Search for the cell housing the specified text and yield its (X, Y) center coordinate. 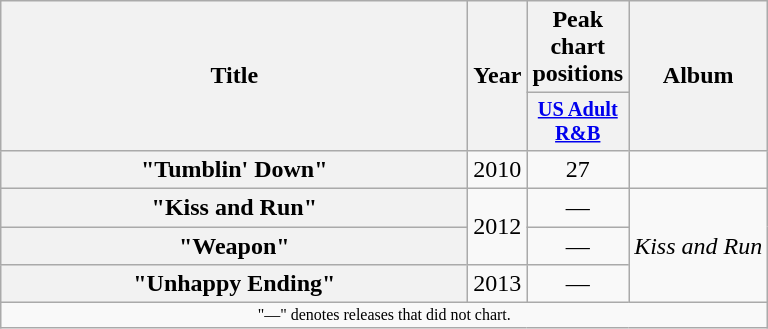
"Tumblin' Down" (234, 169)
2010 (498, 169)
Album (698, 76)
2013 (498, 284)
Kiss and Run (698, 246)
"Weapon" (234, 246)
2012 (498, 227)
"—" denotes releases that did not chart. (384, 315)
"Unhappy Ending" (234, 284)
Year (498, 76)
Peak chart positions (578, 47)
Title (234, 76)
27 (578, 169)
US Adult R&B (578, 122)
"Kiss and Run" (234, 208)
